Return the [x, y] coordinate for the center point of the cell that contains the specified text.  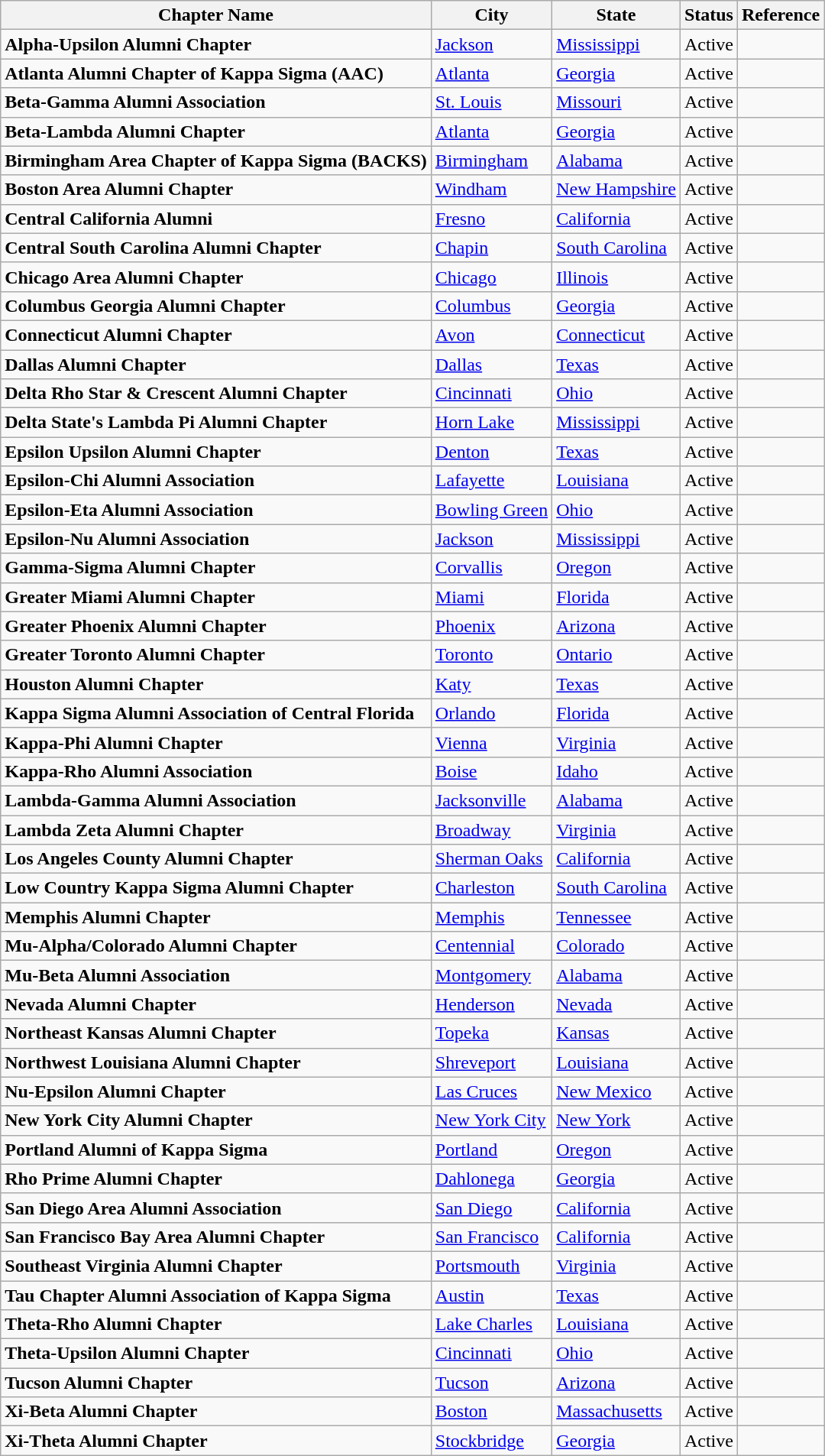
Kappa-Rho Alumni Association [216, 771]
Central South Carolina Alumni Chapter [216, 248]
Lafayette [491, 481]
Columbus Georgia Alumni Chapter [216, 306]
Kappa-Phi Alumni Chapter [216, 742]
Horn Lake [491, 423]
Alpha-Upsilon Alumni Chapter [216, 44]
Epsilon-Chi Alumni Association [216, 481]
Connecticut [616, 335]
Kansas [616, 1033]
Montgomery [491, 975]
Epsilon Upsilon Alumni Chapter [216, 452]
Status [709, 15]
San Francisco Bay Area Alumni Chapter [216, 1237]
Idaho [616, 771]
New Hampshire [616, 190]
Tucson [491, 1383]
St. Louis [491, 102]
Chicago Area Alumni Chapter [216, 277]
San Diego [491, 1208]
Memphis [491, 917]
Birmingham Area Chapter of Kappa Sigma (BACKS) [216, 161]
Fresno [491, 219]
Dallas Alumni Chapter [216, 365]
Southeast Virginia Alumni Chapter [216, 1266]
Connecticut Alumni Chapter [216, 335]
Columbus [491, 306]
New York City [491, 1120]
Shreveport [491, 1062]
Gamma-Sigma Alumni Chapter [216, 568]
Delta State's Lambda Pi Alumni Chapter [216, 423]
Nevada Alumni Chapter [216, 1004]
Miami [491, 597]
Las Cruces [491, 1091]
Epsilon-Eta Alumni Association [216, 510]
Dahlonega [491, 1179]
Greater Phoenix Alumni Chapter [216, 626]
Houston Alumni Chapter [216, 684]
San Francisco [491, 1237]
Reference [781, 15]
Katy [491, 684]
Mu-Beta Alumni Association [216, 975]
Colorado [616, 946]
Orlando [491, 713]
Corvallis [491, 568]
Epsilon-Nu Alumni Association [216, 539]
Denton [491, 452]
Delta Rho Star & Crescent Alumni Chapter [216, 394]
Windham [491, 190]
Centennial [491, 946]
Illinois [616, 277]
San Diego Area Alumni Association [216, 1208]
Chapin [491, 248]
Xi-Theta Alumni Chapter [216, 1441]
Tucson Alumni Chapter [216, 1383]
Greater Toronto Alumni Chapter [216, 655]
Xi-Beta Alumni Chapter [216, 1412]
Northwest Louisiana Alumni Chapter [216, 1062]
Rho Prime Alumni Chapter [216, 1179]
City [491, 15]
Greater Miami Alumni Chapter [216, 597]
Portland [491, 1150]
Theta-Rho Alumni Chapter [216, 1325]
New York City Alumni Chapter [216, 1120]
Portsmouth [491, 1266]
Boston Area Alumni Chapter [216, 190]
New York [616, 1120]
Jacksonville [491, 800]
Avon [491, 335]
Theta-Upsilon Alumni Chapter [216, 1354]
Lake Charles [491, 1325]
Birmingham [491, 161]
Charleston [491, 888]
Henderson [491, 1004]
New Mexico [616, 1091]
Boise [491, 771]
Mu-Alpha/Colorado Alumni Chapter [216, 946]
Broadway [491, 829]
Vienna [491, 742]
Sherman Oaks [491, 859]
Ontario [616, 655]
Topeka [491, 1033]
Chapter Name [216, 15]
Massachusetts [616, 1412]
Chicago [491, 277]
Tau Chapter Alumni Association of Kappa Sigma [216, 1295]
Nu-Epsilon Alumni Chapter [216, 1091]
Low Country Kappa Sigma Alumni Chapter [216, 888]
Toronto [491, 655]
Kappa Sigma Alumni Association of Central Florida [216, 713]
Stockbridge [491, 1441]
State [616, 15]
Phoenix [491, 626]
Boston [491, 1412]
Los Angeles County Alumni Chapter [216, 859]
Nevada [616, 1004]
Bowling Green [491, 510]
Central California Alumni [216, 219]
Beta-Lambda Alumni Chapter [216, 131]
Portland Alumni of Kappa Sigma [216, 1150]
Atlanta Alumni Chapter of Kappa Sigma (AAC) [216, 73]
Tennessee [616, 917]
Northeast Kansas Alumni Chapter [216, 1033]
Missouri [616, 102]
Dallas [491, 365]
Lambda-Gamma Alumni Association [216, 800]
Lambda Zeta Alumni Chapter [216, 829]
Austin [491, 1295]
Beta-Gamma Alumni Association [216, 102]
Memphis Alumni Chapter [216, 917]
